Provide the [X, Y] coordinate of the cell's center where the given text is located.  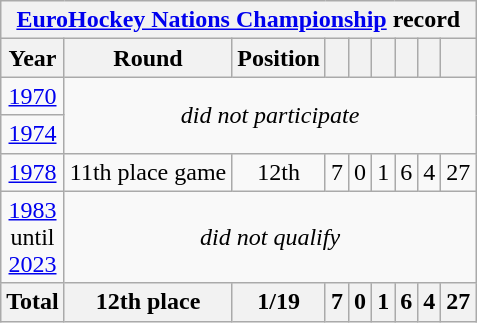
11th place game [148, 172]
12th place [148, 302]
Year [33, 58]
1970 [33, 96]
Round [148, 58]
did not qualify [270, 237]
EuroHockey Nations Championship record [238, 20]
12th [279, 172]
1974 [33, 134]
Position [279, 58]
1978 [33, 172]
Total [33, 302]
1/19 [279, 302]
1983until 2023 [33, 237]
did not participate [270, 115]
